Return the (x, y) coordinate for the center point of the cell that contains the specified text.  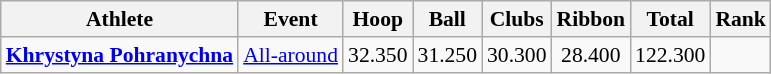
Athlete (120, 19)
Clubs (516, 19)
122.300 (670, 55)
32.350 (378, 55)
Event (290, 19)
Total (670, 19)
28.400 (592, 55)
Ribbon (592, 19)
30.300 (516, 55)
Hoop (378, 19)
Ball (448, 19)
All-around (290, 55)
31.250 (448, 55)
Khrystyna Pohranychna (120, 55)
Rank (740, 19)
